Determine the (x, y) coordinate at the center of the cell enclosing the given text.  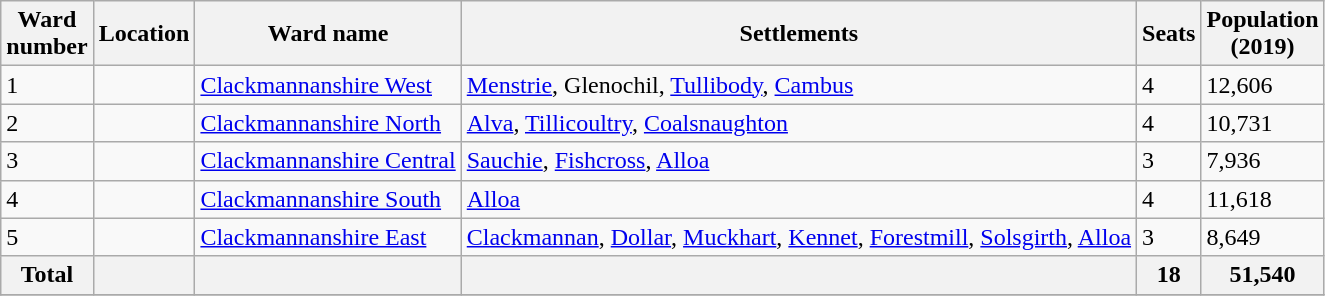
51,540 (1262, 275)
7,936 (1262, 161)
Seats (1169, 34)
18 (1169, 275)
Clackmannanshire South (328, 199)
Menstrie, Glenochil, Tullibody, Cambus (798, 85)
Location (144, 34)
11,618 (1262, 199)
Clackmannan, Dollar, Muckhart, Kennet, Forestmill, Solsgirth, Alloa (798, 237)
Population(2019) (1262, 34)
Sauchie, Fishcross, Alloa (798, 161)
Clackmannanshire East (328, 237)
Alloa (798, 199)
Clackmannanshire West (328, 85)
Ward name (328, 34)
Settlements (798, 34)
Total (47, 275)
1 (47, 85)
Wardnumber (47, 34)
5 (47, 237)
Alva, Tillicoultry, Coalsnaughton (798, 123)
Clackmannanshire Central (328, 161)
8,649 (1262, 237)
12,606 (1262, 85)
10,731 (1262, 123)
2 (47, 123)
Clackmannanshire North (328, 123)
